Provide the [X, Y] coordinate of the cell's center where the given text is located.  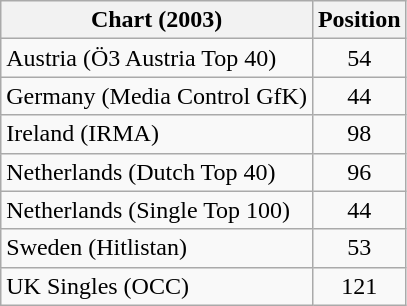
121 [359, 286]
Netherlands (Dutch Top 40) [157, 172]
Netherlands (Single Top 100) [157, 210]
Chart (2003) [157, 20]
54 [359, 58]
Position [359, 20]
Sweden (Hitlistan) [157, 248]
Germany (Media Control GfK) [157, 96]
53 [359, 248]
98 [359, 134]
Ireland (IRMA) [157, 134]
UK Singles (OCC) [157, 286]
96 [359, 172]
Austria (Ö3 Austria Top 40) [157, 58]
